For the text-containing cell, return its midpoint in [X, Y] coordinate format. 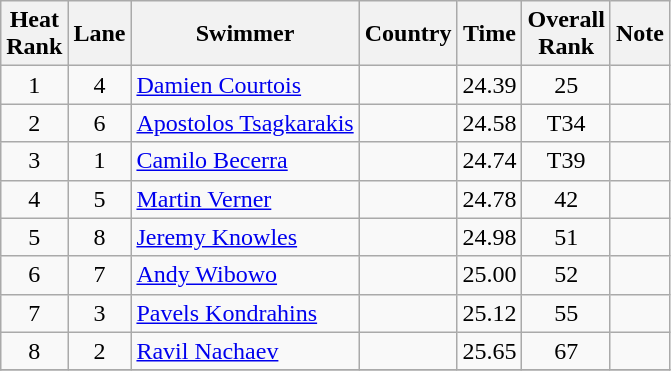
42 [566, 199]
Camilo Becerra [245, 161]
24.74 [490, 161]
67 [566, 351]
24.78 [490, 199]
Heat Rank [34, 34]
Jeremy Knowles [245, 237]
25.12 [490, 313]
OverallRank [566, 34]
55 [566, 313]
Andy Wibowo [245, 275]
24.98 [490, 237]
Lane [100, 34]
Damien Courtois [245, 85]
Country [408, 34]
T39 [566, 161]
25 [566, 85]
Time [490, 34]
Note [640, 34]
52 [566, 275]
25.65 [490, 351]
24.39 [490, 85]
Swimmer [245, 34]
Ravil Nachaev [245, 351]
Apostolos Tsagkarakis [245, 123]
Martin Verner [245, 199]
24.58 [490, 123]
Pavels Kondrahins [245, 313]
51 [566, 237]
25.00 [490, 275]
T34 [566, 123]
